Locate the cell with the specified text and output its [X, Y] center coordinate. 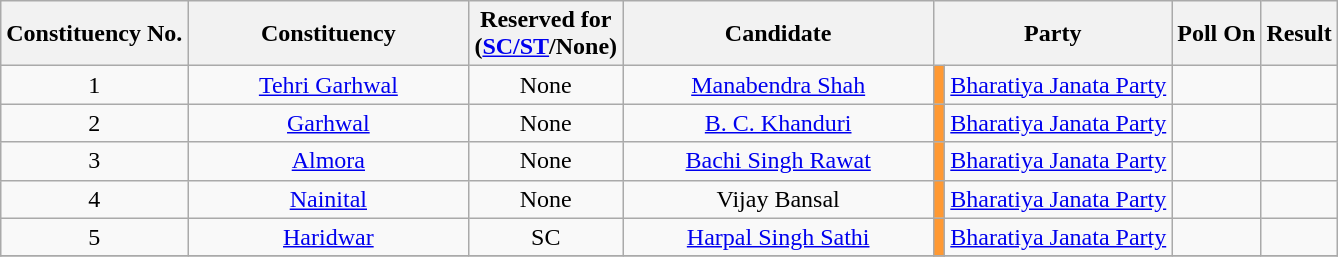
SC [546, 237]
Constituency No. [94, 34]
2 [94, 123]
Nainital [328, 199]
Constituency [328, 34]
Manabendra Shah [778, 85]
4 [94, 199]
Reserved for(SC/ST/None) [546, 34]
B. C. Khanduri [778, 123]
Poll On [1216, 34]
Garhwal [328, 123]
Party [1053, 34]
Harpal Singh Sathi [778, 237]
Vijay Bansal [778, 199]
Tehri Garhwal [328, 85]
5 [94, 237]
Candidate [778, 34]
Bachi Singh Rawat [778, 161]
Result [1299, 34]
3 [94, 161]
Haridwar [328, 237]
1 [94, 85]
Almora [328, 161]
